Return [x, y] of the center of cell containing provided text 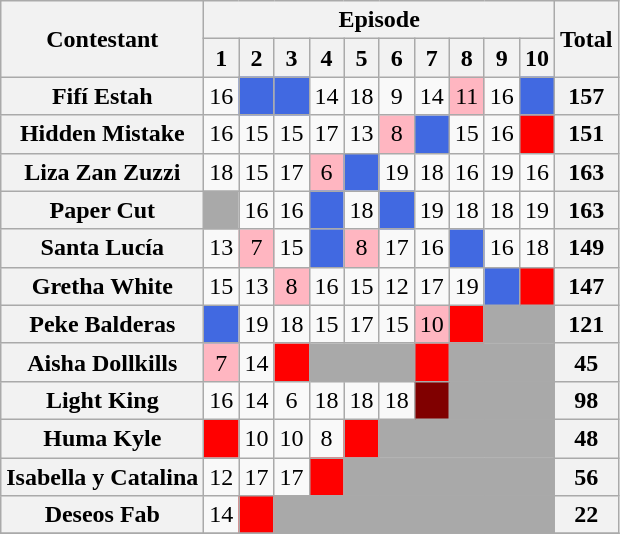
Total [586, 39]
5 [362, 58]
149 [586, 248]
Paper Cut [102, 210]
Fifí Estah [102, 96]
147 [586, 286]
Deseos Fab [102, 515]
45 [586, 362]
Episode [380, 20]
121 [586, 324]
98 [586, 400]
1 [222, 58]
Huma Kyle [102, 438]
Light King [102, 400]
22 [586, 515]
Gretha White [102, 286]
Hidden Mistake [102, 134]
Aisha Dollkills [102, 362]
2 [256, 58]
56 [586, 477]
Santa Lucía [102, 248]
Peke Balderas [102, 324]
48 [586, 438]
Isabella y Catalina [102, 477]
4 [326, 58]
11 [466, 96]
Liza Zan Zuzzi [102, 172]
151 [586, 134]
157 [586, 96]
3 [292, 58]
Contestant [102, 39]
